Identify which cell holds the provided text, then report its (x, y) central coordinate. 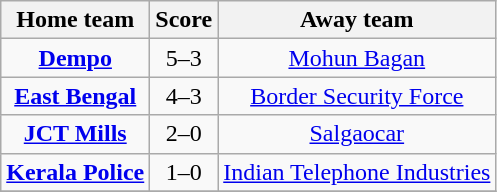
Score (184, 20)
Kerala Police (76, 172)
4–3 (184, 96)
JCT Mills (76, 134)
5–3 (184, 58)
East Bengal (76, 96)
2–0 (184, 134)
1–0 (184, 172)
Border Security Force (357, 96)
Mohun Bagan (357, 58)
Dempo (76, 58)
Indian Telephone Industries (357, 172)
Salgaocar (357, 134)
Home team (76, 20)
Away team (357, 20)
